Find where the given text appears and provide that cell's center as [X, Y] coordinate. 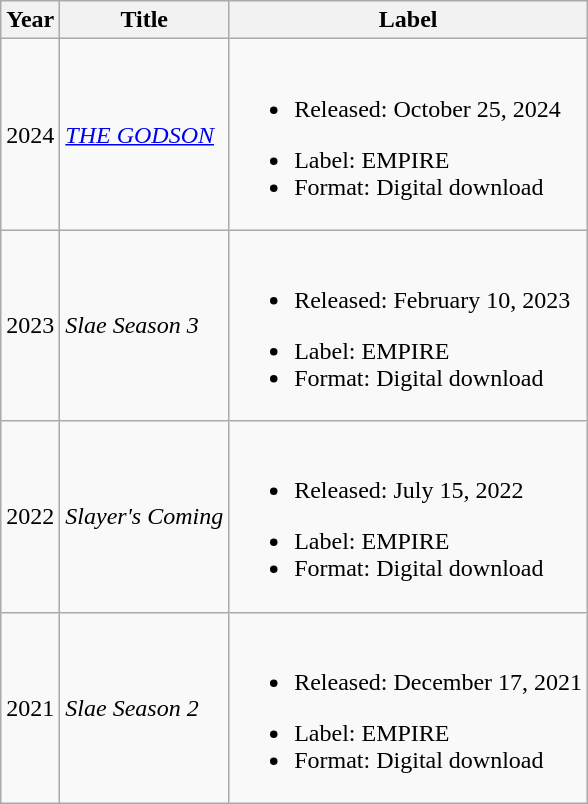
Slayer's Coming [144, 516]
Released: July 15, 2022Label: EMPIREFormat: Digital download [408, 516]
Title [144, 20]
Label [408, 20]
Released: October 25, 2024Label: EMPIREFormat: Digital download [408, 134]
2024 [30, 134]
Released: December 17, 2021Label: EMPIREFormat: Digital download [408, 708]
2023 [30, 326]
THE GODSON [144, 134]
Slae Season 2 [144, 708]
Year [30, 20]
2022 [30, 516]
Released: February 10, 2023Label: EMPIREFormat: Digital download [408, 326]
Slae Season 3 [144, 326]
2021 [30, 708]
